Return [x, y] of the center of cell containing provided text 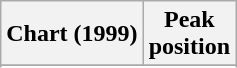
Chart (1999) [72, 34]
Peakposition [189, 34]
